Return the (x, y) coordinate for the center point of the cell that contains the specified text.  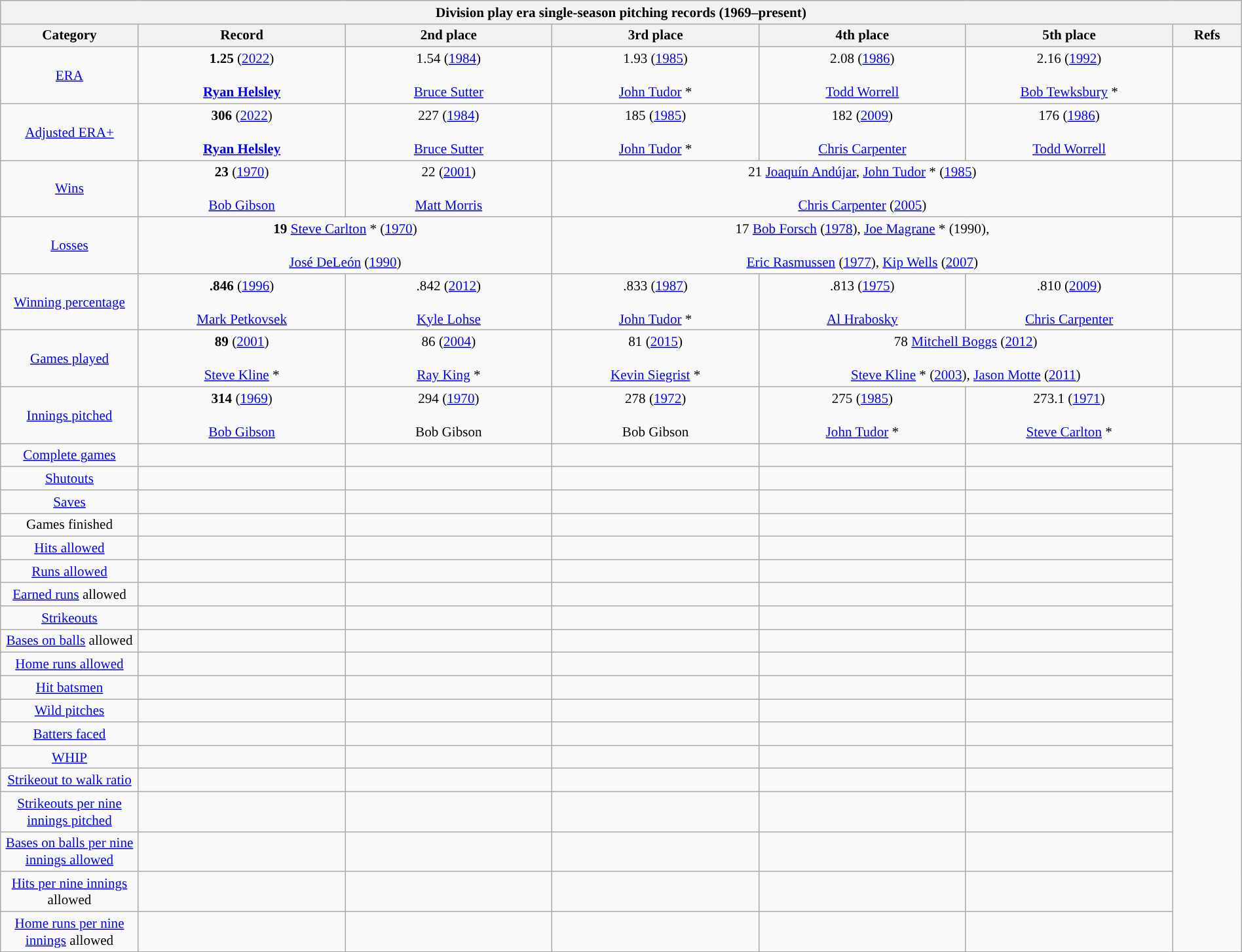
Strikeouts per nine innings pitched (69, 811)
21 Joaquín Andújar, John Tudor * (1985)Chris Carpenter (2005) (862, 189)
314 (1969)Bob Gibson (242, 415)
Batters faced (69, 734)
Wild pitches (69, 710)
Hits allowed (69, 548)
.846 (1996)Mark Petkovsek (242, 301)
.810 (2009)Chris Carpenter (1069, 301)
2.16 (1992)Bob Tewksbury * (1069, 75)
Losses (69, 245)
ERA (69, 75)
Division play era single-season pitching records (1969–present) (621, 12)
Hits per nine innings allowed (69, 891)
Hit batsmen (69, 687)
Strikeouts (69, 617)
182 (2009)Chris Carpenter (862, 132)
17 Bob Forsch (1978), Joe Magrane * (1990),Eric Rasmussen (1977), Kip Wells (2007) (862, 245)
86 (2004)Ray King * (449, 358)
2nd place (449, 35)
Refs (1207, 35)
Bases on balls per nine innings allowed (69, 852)
5th place (1069, 35)
19 Steve Carlton * (1970)José DeLeón (1990) (345, 245)
Earned runs allowed (69, 594)
.833 (1987)John Tudor * (656, 301)
1.93 (1985)John Tudor * (656, 75)
Games played (69, 358)
273.1 (1971)Steve Carlton * (1069, 415)
Strikeout to walk ratio (69, 780)
185 (1985)John Tudor * (656, 132)
Complete games (69, 455)
275 (1985)John Tudor * (862, 415)
2.08 (1986)Todd Worrell (862, 75)
1.25 (2022)Ryan Helsley (242, 75)
89 (2001)Steve Kline * (242, 358)
Shutouts (69, 478)
278 (1972)Bob Gibson (656, 415)
3rd place (656, 35)
Home runs allowed (69, 664)
Adjusted ERA+ (69, 132)
.842 (2012)Kyle Lohse (449, 301)
176 (1986)Todd Worrell (1069, 132)
Winning percentage (69, 301)
306 (2022)Ryan Helsley (242, 132)
Runs allowed (69, 571)
Record (242, 35)
Home runs per nine innings allowed (69, 932)
WHIP (69, 756)
227 (1984)Bruce Sutter (449, 132)
81 (2015)Kevin Siegrist * (656, 358)
4th place (862, 35)
Category (69, 35)
Bases on balls allowed (69, 641)
Saves (69, 502)
22 (2001)Matt Morris (449, 189)
Games finished (69, 524)
.813 (1975)Al Hrabosky (862, 301)
78 Mitchell Boggs (2012)Steve Kline * (2003), Jason Motte (2011) (966, 358)
23 (1970)Bob Gibson (242, 189)
Wins (69, 189)
Innings pitched (69, 415)
1.54 (1984)Bruce Sutter (449, 75)
294 (1970)Bob Gibson (449, 415)
